From the cell containing the given text, extract its center point as [X, Y] coordinate. 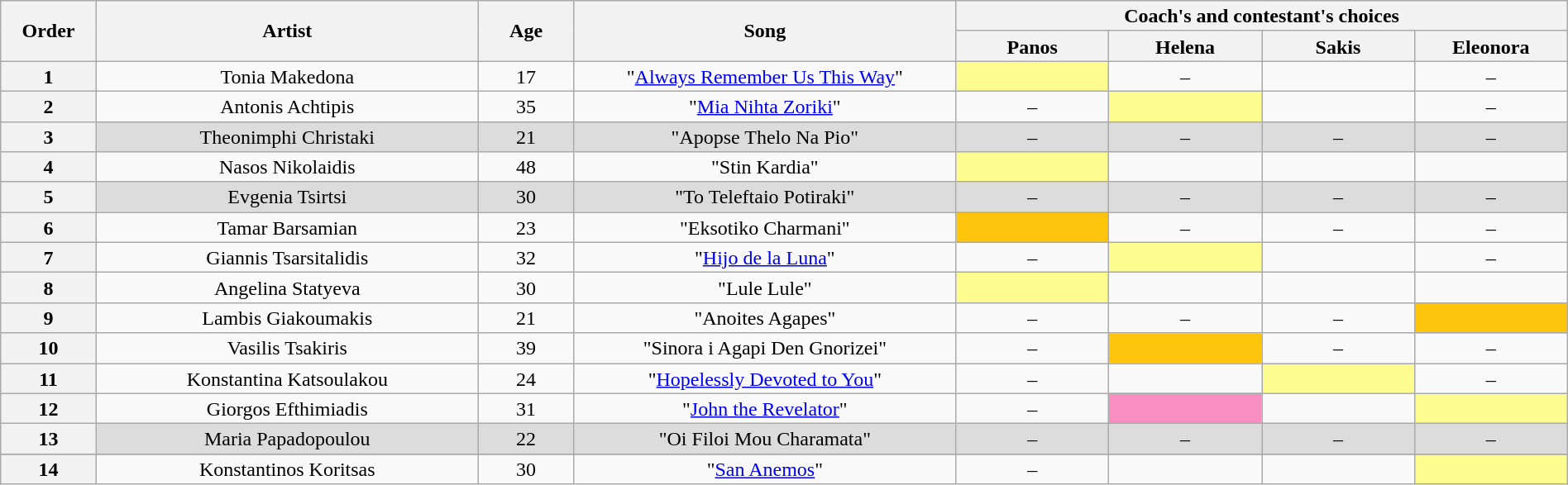
1 [49, 76]
31 [526, 408]
14 [49, 469]
Nasos Nikolaidis [287, 167]
Lambis Giakoumakis [287, 317]
Coach's and contestant's choices [1262, 17]
Evgenia Tsirtsi [287, 197]
"John the Revelator" [765, 408]
"Hijo de la Luna" [765, 258]
"Always Remember Us This Way" [765, 76]
"Anoites Agapes" [765, 317]
Panos [1032, 46]
3 [49, 137]
Angelina Statyeva [287, 288]
Song [765, 31]
32 [526, 258]
8 [49, 288]
"Apopse Thelo Na Pio" [765, 137]
Vasilis Tsakiris [287, 349]
Antonis Achtipis [287, 106]
22 [526, 440]
Helena [1186, 46]
Giorgos Efthimiadis [287, 408]
Eleonora [1490, 46]
Konstantinos Koritsas [287, 469]
"Sinora i Agapi Den Gnorizei" [765, 349]
5 [49, 197]
Tonia Makedona [287, 76]
10 [49, 349]
35 [526, 106]
"San Anemos" [765, 469]
Theonimphi Christaki [287, 137]
Order [49, 31]
"Lule Lule" [765, 288]
7 [49, 258]
"Hopelessly Devoted to You" [765, 378]
13 [49, 440]
"Mia Nihta Zoriki" [765, 106]
2 [49, 106]
Sakis [1338, 46]
Artist [287, 31]
6 [49, 228]
11 [49, 378]
Tamar Barsamian [287, 228]
39 [526, 349]
"Eksotiko Charmani" [765, 228]
17 [526, 76]
4 [49, 167]
48 [526, 167]
Giannis Tsarsitalidis [287, 258]
"Stin Kardia" [765, 167]
23 [526, 228]
Konstantina Katsoulakou [287, 378]
Maria Papadopoulou [287, 440]
24 [526, 378]
"To Teleftaio Potiraki" [765, 197]
Age [526, 31]
12 [49, 408]
"Oi Filoi Mou Charamata" [765, 440]
9 [49, 317]
